Extract the (X, Y) coordinate from the center of the cell holding the provided text.  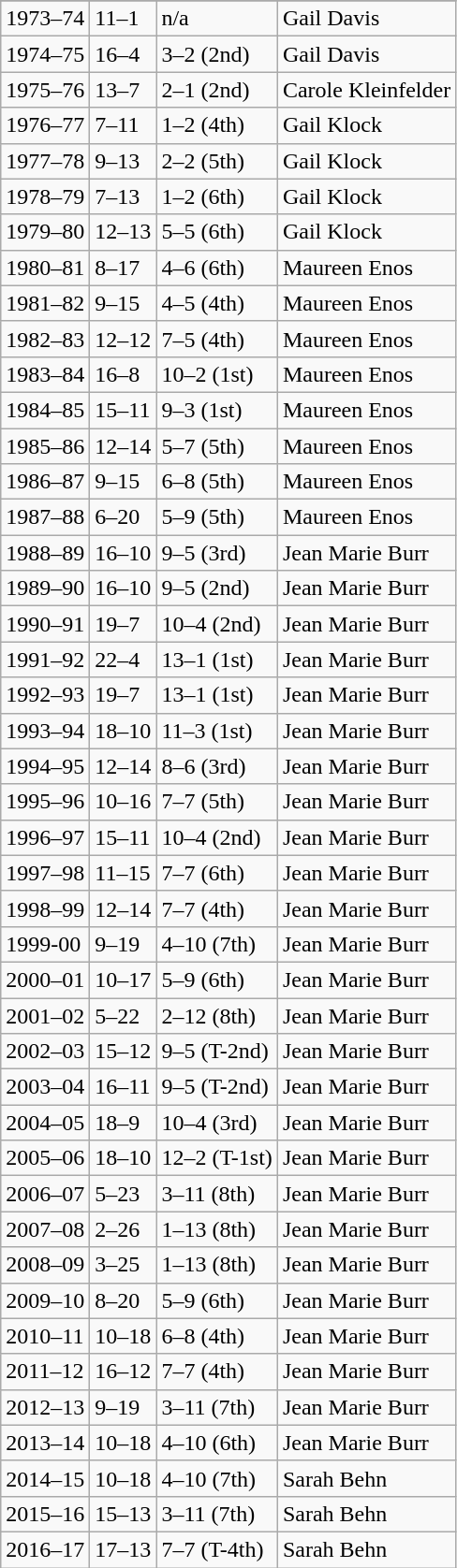
1–2 (6th) (217, 196)
3–25 (124, 1265)
7–11 (124, 125)
1990–91 (45, 624)
2012–13 (45, 1407)
1986–87 (45, 482)
16–4 (124, 54)
5–5 (6th) (217, 232)
7–7 (6th) (217, 873)
2008–09 (45, 1265)
1997–98 (45, 873)
1992–93 (45, 695)
10–17 (124, 980)
8–17 (124, 268)
1976–77 (45, 125)
11–15 (124, 873)
3–11 (8th) (217, 1194)
7–5 (4th) (217, 339)
9–5 (2nd) (217, 588)
3–2 (2nd) (217, 54)
2–12 (8th) (217, 1015)
2015–16 (45, 1514)
11–3 (1st) (217, 731)
18–9 (124, 1123)
4–6 (6th) (217, 268)
1984–85 (45, 410)
8–6 (3rd) (217, 766)
2006–07 (45, 1194)
7–7 (5th) (217, 802)
6–20 (124, 517)
4–10 (6th) (217, 1443)
9–5 (3rd) (217, 553)
1973–74 (45, 19)
22–4 (124, 660)
2005–06 (45, 1158)
2009–10 (45, 1300)
2–2 (5th) (217, 161)
4–5 (4th) (217, 303)
10–16 (124, 802)
16–8 (124, 374)
5–22 (124, 1015)
13–7 (124, 90)
1993–94 (45, 731)
15–12 (124, 1052)
1999-00 (45, 944)
1980–81 (45, 268)
2007–08 (45, 1229)
10–2 (1st) (217, 374)
2010–11 (45, 1336)
12–2 (T-1st) (217, 1158)
1982–83 (45, 339)
2014–15 (45, 1478)
1994–95 (45, 766)
1979–80 (45, 232)
5–7 (5th) (217, 446)
1989–90 (45, 588)
1985–86 (45, 446)
16–12 (124, 1372)
1–2 (4th) (217, 125)
6–8 (4th) (217, 1336)
9–3 (1st) (217, 410)
1974–75 (45, 54)
16–11 (124, 1087)
15–13 (124, 1514)
2011–12 (45, 1372)
1996–97 (45, 837)
5–9 (5th) (217, 517)
1981–82 (45, 303)
2–26 (124, 1229)
2001–02 (45, 1015)
6–8 (5th) (217, 482)
12–13 (124, 232)
7–7 (T-4th) (217, 1549)
9–13 (124, 161)
2016–17 (45, 1549)
2013–14 (45, 1443)
1988–89 (45, 553)
n/a (217, 19)
1995–96 (45, 802)
5–23 (124, 1194)
7–13 (124, 196)
1991–92 (45, 660)
1978–79 (45, 196)
2002–03 (45, 1052)
2003–04 (45, 1087)
1975–76 (45, 90)
2004–05 (45, 1123)
2000–01 (45, 980)
1987–88 (45, 517)
1977–78 (45, 161)
8–20 (124, 1300)
10–4 (3rd) (217, 1123)
12–12 (124, 339)
2–1 (2nd) (217, 90)
11–1 (124, 19)
1983–84 (45, 374)
1998–99 (45, 908)
Carole Kleinfelder (366, 90)
17–13 (124, 1549)
